From the cell containing the given text, extract its center point as [X, Y] coordinate. 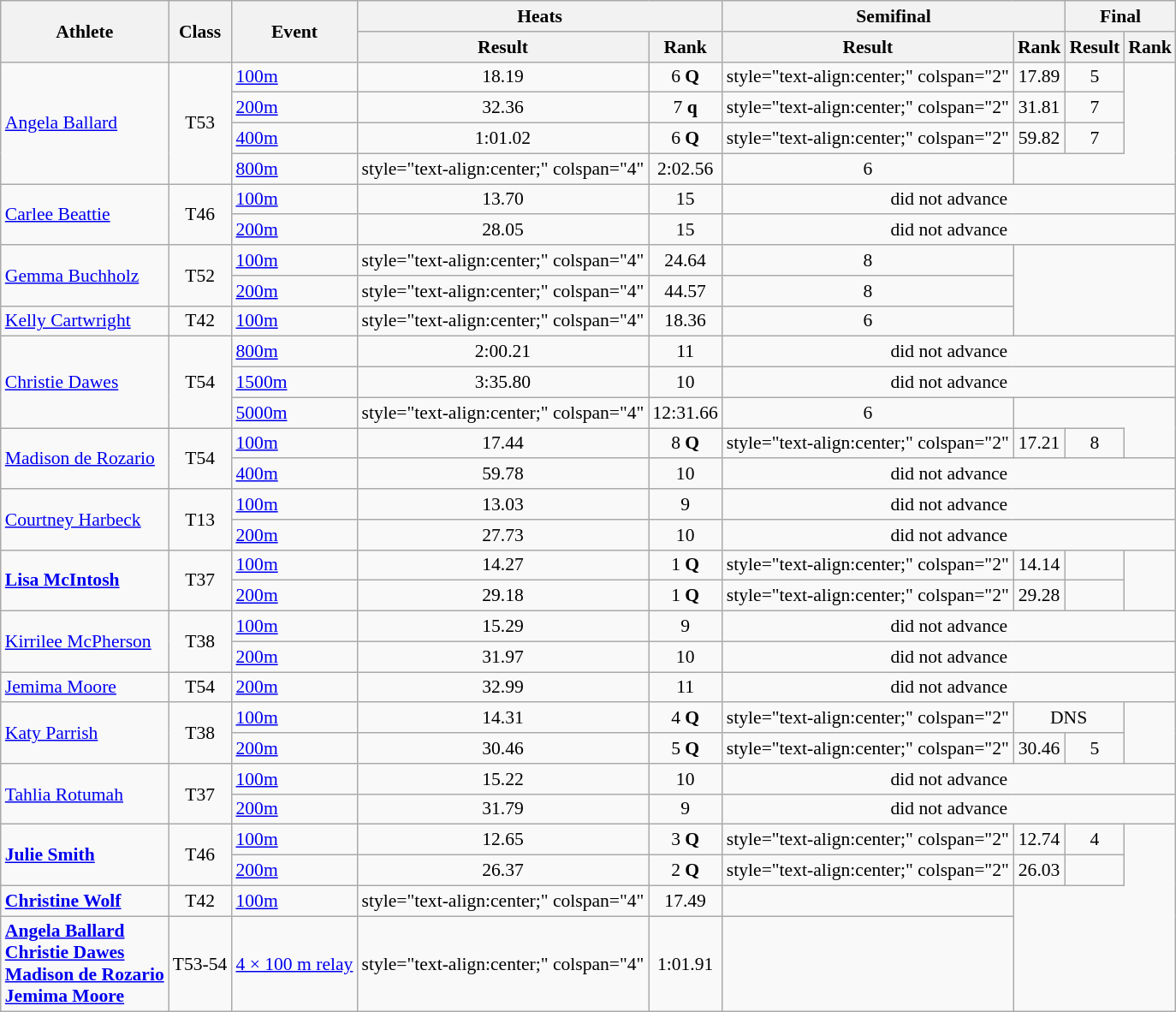
32.99 [502, 688]
27.73 [502, 535]
DNS [1068, 718]
Event [294, 31]
17.49 [686, 901]
2:02.56 [686, 169]
Gemma Buchholz [85, 276]
Tahlia Rotumah [85, 795]
26.37 [502, 871]
Final [1120, 16]
44.57 [686, 291]
Angela Ballard [85, 122]
13.03 [502, 504]
Christie Dawes [85, 382]
24.64 [686, 260]
Katy Parrish [85, 733]
Madison de Rozario [85, 459]
31.79 [502, 809]
T13 [200, 519]
1500m [294, 383]
14.31 [502, 718]
7 q [686, 108]
Courtney Harbeck [85, 519]
Julie Smith [85, 854]
Jemima Moore [85, 688]
12.74 [1039, 840]
Angela Ballard Christie Dawes Madison de Rozario Jemima Moore [85, 964]
28.05 [502, 230]
18.19 [502, 77]
14.27 [502, 565]
Class [200, 31]
3:35.80 [502, 383]
15.29 [502, 627]
Kelly Cartwright [85, 321]
32.36 [502, 108]
17.21 [1039, 443]
59.78 [502, 474]
29.28 [1039, 596]
18.36 [686, 321]
4 × 100 m relay [294, 964]
17.89 [1039, 77]
T52 [200, 276]
26.03 [1039, 871]
31.81 [1039, 108]
5000m [294, 413]
12:31.66 [686, 413]
1:01.91 [686, 964]
T53 [200, 122]
2:00.21 [502, 352]
5 Q [686, 748]
29.18 [502, 596]
T53-54 [200, 964]
Lisa McIntosh [85, 580]
Semifinal [894, 16]
2 Q [686, 871]
4 Q [686, 718]
31.97 [502, 657]
15.22 [502, 779]
13.70 [502, 199]
Athlete [85, 31]
8 Q [686, 443]
Kirrilee McPherson [85, 642]
Christine Wolf [85, 901]
1:01.02 [502, 139]
17.44 [502, 443]
59.82 [1039, 139]
3 Q [686, 840]
Heats [539, 16]
4 [1094, 840]
14.14 [1039, 565]
12.65 [502, 840]
Carlee Beattie [85, 214]
